Output the (x, y) coordinate of the center of the cell containing the given text.  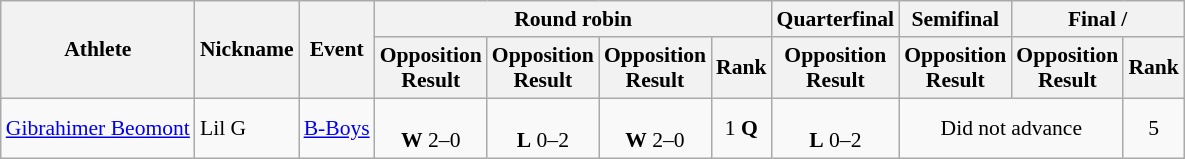
1 Q (742, 128)
Round robin (574, 19)
Lil G (247, 128)
Event (337, 50)
Nickname (247, 50)
B-Boys (337, 128)
Gibrahimer Beomont (98, 128)
5 (1154, 128)
Did not advance (1011, 128)
Athlete (98, 50)
Quarterfinal (836, 19)
Semifinal (955, 19)
Final / (1098, 19)
